From the cell containing the given text, extract its center point as (x, y) coordinate. 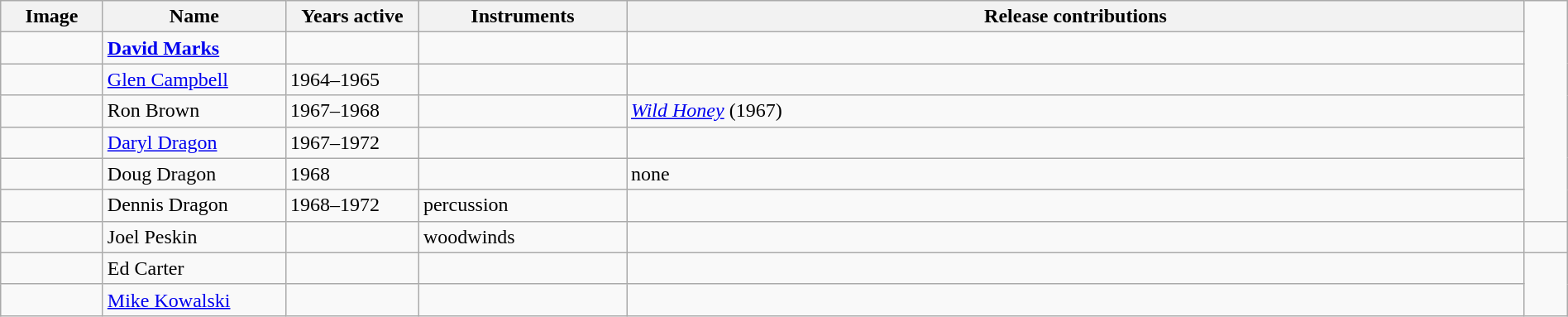
1968–1972 (352, 205)
David Marks (194, 48)
Daryl Dragon (194, 142)
Name (194, 17)
Ed Carter (194, 268)
1967–1972 (352, 142)
Image (52, 17)
Release contributions (1076, 17)
none (1076, 174)
Dennis Dragon (194, 205)
woodwinds (523, 237)
Glen Campbell (194, 79)
Years active (352, 17)
Mike Kowalski (194, 300)
Wild Honey (1967) (1076, 111)
1967–1968 (352, 111)
Joel Peskin (194, 237)
1964–1965 (352, 79)
percussion (523, 205)
Doug Dragon (194, 174)
Ron Brown (194, 111)
Instruments (523, 17)
1968 (352, 174)
